Extract the (X, Y) coordinate from the center of the cell holding the provided text.  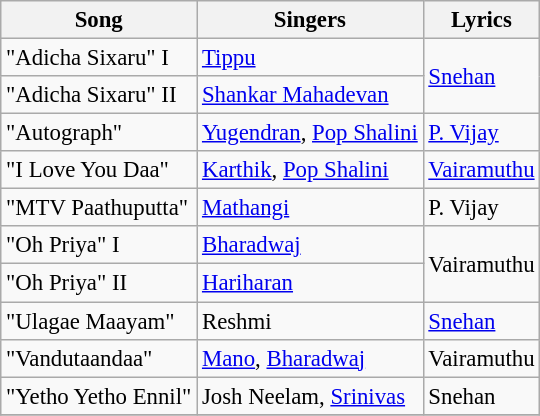
Song (99, 20)
Tippu (310, 58)
"MTV Paathuputta" (99, 208)
Hariharan (310, 283)
Singers (310, 20)
"Yetho Yetho Ennil" (99, 396)
Shankar Mahadevan (310, 95)
Bharadwaj (310, 245)
"Adicha Sixaru" I (99, 58)
"Oh Priya" I (99, 245)
Karthik, Pop Shalini (310, 170)
"Autograph" (99, 133)
Yugendran, Pop Shalini (310, 133)
Josh Neelam, Srinivas (310, 396)
Lyrics (482, 20)
"I Love You Daa" (99, 170)
Reshmi (310, 321)
"Ulagae Maayam" (99, 321)
"Oh Priya" II (99, 283)
Mano, Bharadwaj (310, 358)
"Adicha Sixaru" II (99, 95)
Mathangi (310, 208)
"Vandutaandaa" (99, 358)
